For the text-containing cell, return its midpoint in (X, Y) coordinate format. 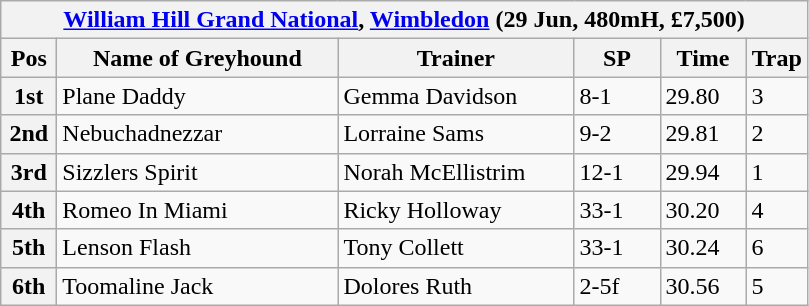
4 (776, 210)
Dolores Ruth (456, 286)
29.80 (703, 96)
29.81 (703, 134)
William Hill Grand National, Wimbledon (29 Jun, 480mH, £7,500) (404, 20)
Norah McEllistrim (456, 172)
2nd (29, 134)
Lenson Flash (198, 248)
Nebuchadnezzar (198, 134)
2-5f (617, 286)
Tony Collett (456, 248)
Lorraine Sams (456, 134)
1st (29, 96)
3rd (29, 172)
Trap (776, 58)
SP (617, 58)
30.24 (703, 248)
12-1 (617, 172)
Sizzlers Spirit (198, 172)
Toomaline Jack (198, 286)
9-2 (617, 134)
29.94 (703, 172)
Pos (29, 58)
Plane Daddy (198, 96)
5th (29, 248)
4th (29, 210)
8-1 (617, 96)
6 (776, 248)
Time (703, 58)
5 (776, 286)
3 (776, 96)
1 (776, 172)
30.20 (703, 210)
30.56 (703, 286)
Ricky Holloway (456, 210)
Gemma Davidson (456, 96)
Romeo In Miami (198, 210)
Trainer (456, 58)
Name of Greyhound (198, 58)
2 (776, 134)
6th (29, 286)
